Detect which cell encompasses the target text, then output its [X, Y] center coordinate. 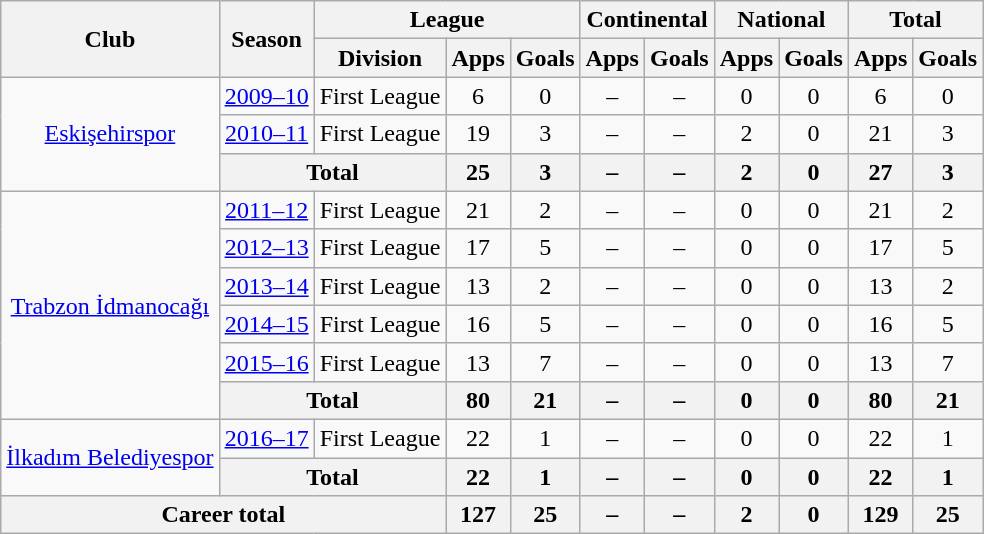
National [781, 20]
İlkadım Belediyespor [110, 457]
Trabzon İdmanocağı [110, 305]
2016–17 [266, 438]
2010–11 [266, 134]
Season [266, 39]
Eskişehirspor [110, 134]
27 [880, 172]
19 [478, 134]
2015–16 [266, 362]
127 [478, 515]
2013–14 [266, 286]
League [447, 20]
Continental [647, 20]
2011–12 [266, 210]
2014–15 [266, 324]
Career total [224, 515]
129 [880, 515]
Division [380, 58]
2012–13 [266, 248]
Club [110, 39]
2009–10 [266, 96]
